Return the [X, Y] coordinate for the center point of the cell that contains the specified text.  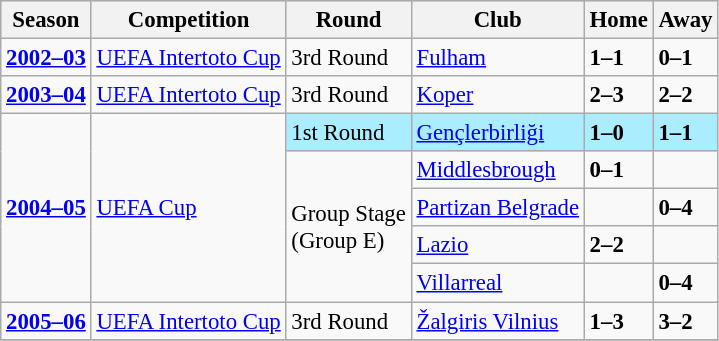
Fulham [498, 58]
1st Round [348, 133]
Koper [498, 95]
Partizan Belgrade [498, 208]
Group Stage (Group E) [348, 226]
1–3 [618, 321]
2004–05 [46, 208]
Middlesbrough [498, 170]
2002–03 [46, 58]
Round [348, 20]
UEFA Cup [188, 208]
Club [498, 20]
Season [46, 20]
2005–06 [46, 321]
Away [686, 20]
Competition [188, 20]
Home [618, 20]
Lazio [498, 245]
2003–04 [46, 95]
2–3 [618, 95]
3–2 [686, 321]
Gençlerbirliği [498, 133]
Villarreal [498, 283]
Žalgiris Vilnius [498, 321]
1–0 [618, 133]
